Find where the given text appears and provide that cell's center as (x, y) coordinate. 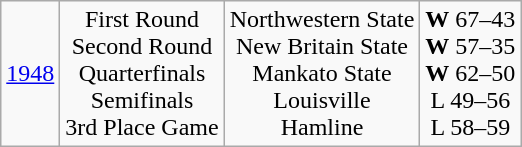
1948 (30, 74)
Northwestern StateNew Britain StateMankato StateLouisvilleHamline (322, 74)
W 67–43W 57–35W 62–50L 49–56L 58–59 (470, 74)
First RoundSecond RoundQuarterfinalsSemifinals3rd Place Game (142, 74)
